Find where the given text appears and provide that cell's center as (x, y) coordinate. 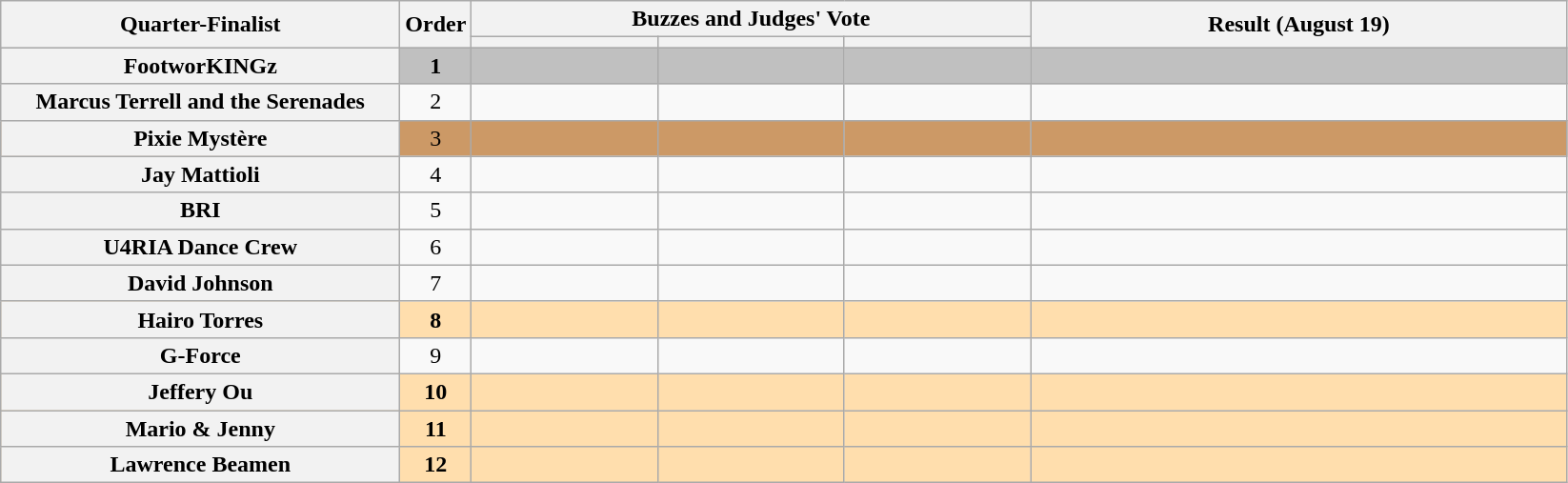
Mario & Jenny (200, 428)
Buzzes and Judges' Vote (751, 19)
Jay Mattioli (200, 174)
Result (August 19) (1299, 25)
Quarter-Finalist (200, 25)
BRI (200, 211)
9 (436, 355)
Pixie Mystère (200, 138)
FootworKINGz (200, 66)
Order (436, 25)
Jeffery Ou (200, 392)
G-Force (200, 355)
12 (436, 465)
10 (436, 392)
4 (436, 174)
Hairo Torres (200, 319)
7 (436, 283)
3 (436, 138)
David Johnson (200, 283)
8 (436, 319)
1 (436, 66)
6 (436, 247)
U4RIA Dance Crew (200, 247)
Lawrence Beamen (200, 465)
Marcus Terrell and the Serenades (200, 102)
5 (436, 211)
2 (436, 102)
11 (436, 428)
